Output the [X, Y] coordinate of the center of the cell containing the given text.  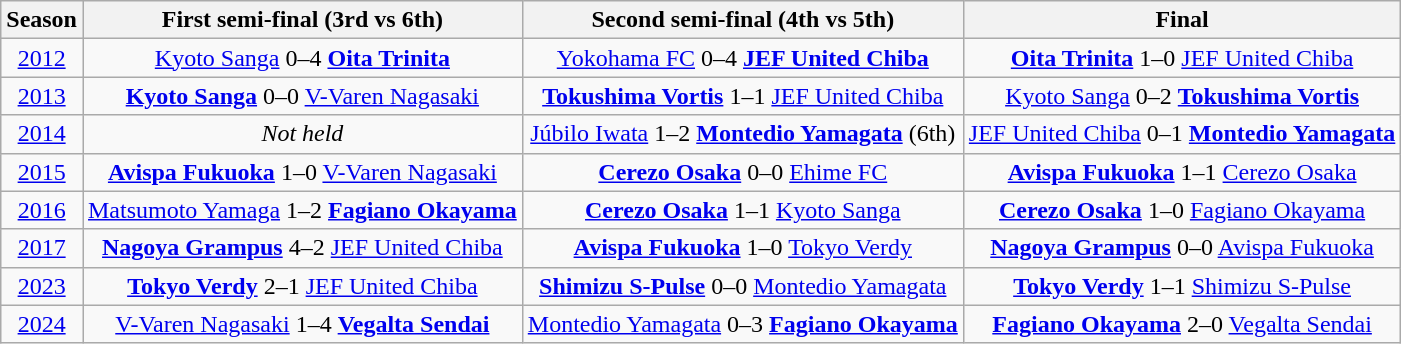
Tokushima Vortis 1–1 JEF United Chiba [742, 96]
Yokohama FC 0–4 JEF United Chiba [742, 58]
2016 [42, 210]
Not held [302, 134]
2013 [42, 96]
Nagoya Grampus 0–0 Avispa Fukuoka [1182, 248]
Kyoto Sanga 0–2 Tokushima Vortis [1182, 96]
Kyoto Sanga 0–0 V-Varen Nagasaki [302, 96]
2014 [42, 134]
Fagiano Okayama 2–0 Vegalta Sendai [1182, 324]
Avispa Fukuoka 1–0 Tokyo Verdy [742, 248]
Matsumoto Yamaga 1–2 Fagiano Okayama [302, 210]
Montedio Yamagata 0–3 Fagiano Okayama [742, 324]
2023 [42, 286]
2024 [42, 324]
Tokyo Verdy 1–1 Shimizu S-Pulse [1182, 286]
2015 [42, 172]
JEF United Chiba 0–1 Montedio Yamagata [1182, 134]
Second semi-final (4th vs 5th) [742, 20]
Avispa Fukuoka 1–1 Cerezo Osaka [1182, 172]
First semi-final (3rd vs 6th) [302, 20]
Júbilo Iwata 1–2 Montedio Yamagata (6th) [742, 134]
Nagoya Grampus 4–2 JEF United Chiba [302, 248]
2017 [42, 248]
Oita Trinita 1–0 JEF United Chiba [1182, 58]
Avispa Fukuoka 1–0 V-Varen Nagasaki [302, 172]
Tokyo Verdy 2–1 JEF United Chiba [302, 286]
2012 [42, 58]
V-Varen Nagasaki 1–4 Vegalta Sendai [302, 324]
Cerezo Osaka 1–0 Fagiano Okayama [1182, 210]
Season [42, 20]
Kyoto Sanga 0–4 Oita Trinita [302, 58]
Cerezo Osaka 0–0 Ehime FC [742, 172]
Shimizu S-Pulse 0–0 Montedio Yamagata [742, 286]
Final [1182, 20]
Cerezo Osaka 1–1 Kyoto Sanga [742, 210]
